Return (X, Y) of the center of cell containing provided text 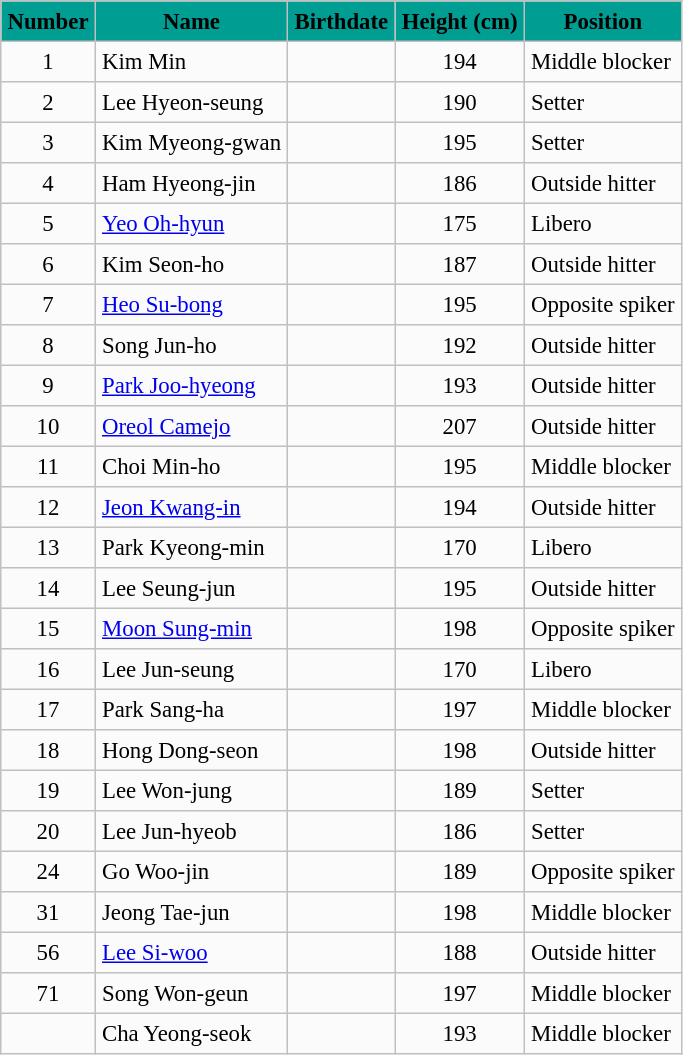
4 (48, 183)
175 (460, 223)
Name (192, 21)
192 (460, 345)
Song Jun-ho (192, 345)
Park Sang-ha (192, 709)
Ham Hyeong-jin (192, 183)
10 (48, 426)
3 (48, 142)
Lee Hyeon-seung (192, 102)
5 (48, 223)
15 (48, 628)
24 (48, 871)
13 (48, 547)
56 (48, 952)
207 (460, 426)
2 (48, 102)
Height (cm) (460, 21)
Kim Seon-ho (192, 264)
7 (48, 304)
20 (48, 831)
18 (48, 750)
9 (48, 385)
Lee Jun-seung (192, 669)
19 (48, 790)
Kim Min (192, 61)
11 (48, 466)
71 (48, 993)
Moon Sung-min (192, 628)
Go Woo-jin (192, 871)
Choi Min-ho (192, 466)
1 (48, 61)
Position (602, 21)
6 (48, 264)
Park Kyeong-min (192, 547)
8 (48, 345)
Lee Seung-jun (192, 588)
16 (48, 669)
Song Won-geun (192, 993)
14 (48, 588)
190 (460, 102)
188 (460, 952)
31 (48, 912)
Oreol Camejo (192, 426)
17 (48, 709)
Number (48, 21)
Lee Won-jung (192, 790)
Yeo Oh-hyun (192, 223)
Kim Myeong-gwan (192, 142)
Cha Yeong-seok (192, 1033)
Park Joo-hyeong (192, 385)
Heo Su-bong (192, 304)
Jeong Tae-jun (192, 912)
Lee Jun-hyeob (192, 831)
Birthdate (342, 21)
Jeon Kwang-in (192, 507)
Hong Dong-seon (192, 750)
187 (460, 264)
Lee Si-woo (192, 952)
12 (48, 507)
